Provide the (x, y) coordinate of the cell's center where the given text is located.  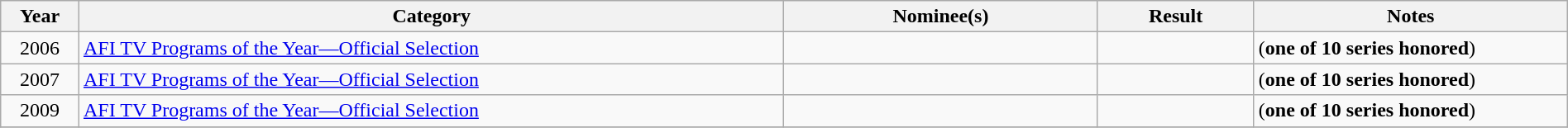
Result (1176, 17)
2009 (40, 111)
Notes (1411, 17)
2006 (40, 48)
Category (432, 17)
2007 (40, 79)
Year (40, 17)
Nominee(s) (941, 17)
